For the text-containing cell, return its midpoint in (X, Y) coordinate format. 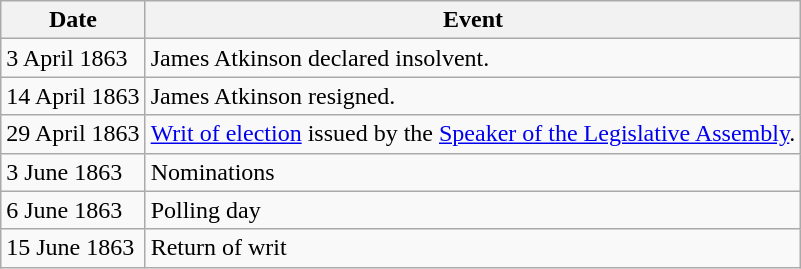
29 April 1863 (73, 134)
Writ of election issued by the Speaker of the Legislative Assembly. (473, 134)
Polling day (473, 210)
Date (73, 20)
14 April 1863 (73, 96)
James Atkinson resigned. (473, 96)
6 June 1863 (73, 210)
Event (473, 20)
Return of writ (473, 248)
Nominations (473, 172)
15 June 1863 (73, 248)
James Atkinson declared insolvent. (473, 58)
3 April 1863 (73, 58)
3 June 1863 (73, 172)
